Extract the (x, y) coordinate from the center of the cell holding the provided text.  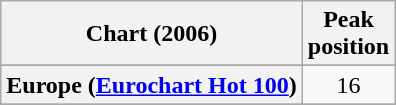
16 (348, 85)
Peakposition (348, 34)
Europe (Eurochart Hot 100) (152, 85)
Chart (2006) (152, 34)
